Scan for the cell matching the given text and deliver its (X, Y) coordinate at center. 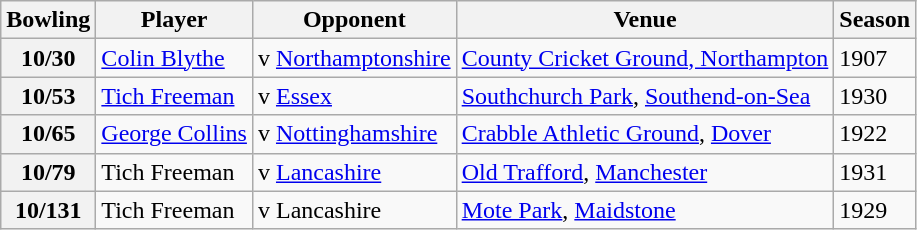
10/30 (48, 58)
Opponent (354, 20)
Crabble Athletic Ground, Dover (645, 134)
County Cricket Ground, Northampton (645, 58)
1907 (875, 58)
Colin Blythe (174, 58)
1930 (875, 96)
Old Trafford, Manchester (645, 172)
Season (875, 20)
Venue (645, 20)
10/79 (48, 172)
Southchurch Park, Southend-on-Sea (645, 96)
10/131 (48, 210)
1922 (875, 134)
Player (174, 20)
v Northamptonshire (354, 58)
v Essex (354, 96)
v Nottinghamshire (354, 134)
10/53 (48, 96)
10/65 (48, 134)
George Collins (174, 134)
1931 (875, 172)
Mote Park, Maidstone (645, 210)
Bowling (48, 20)
1929 (875, 210)
